From the cell containing the given text, extract its center point as [x, y] coordinate. 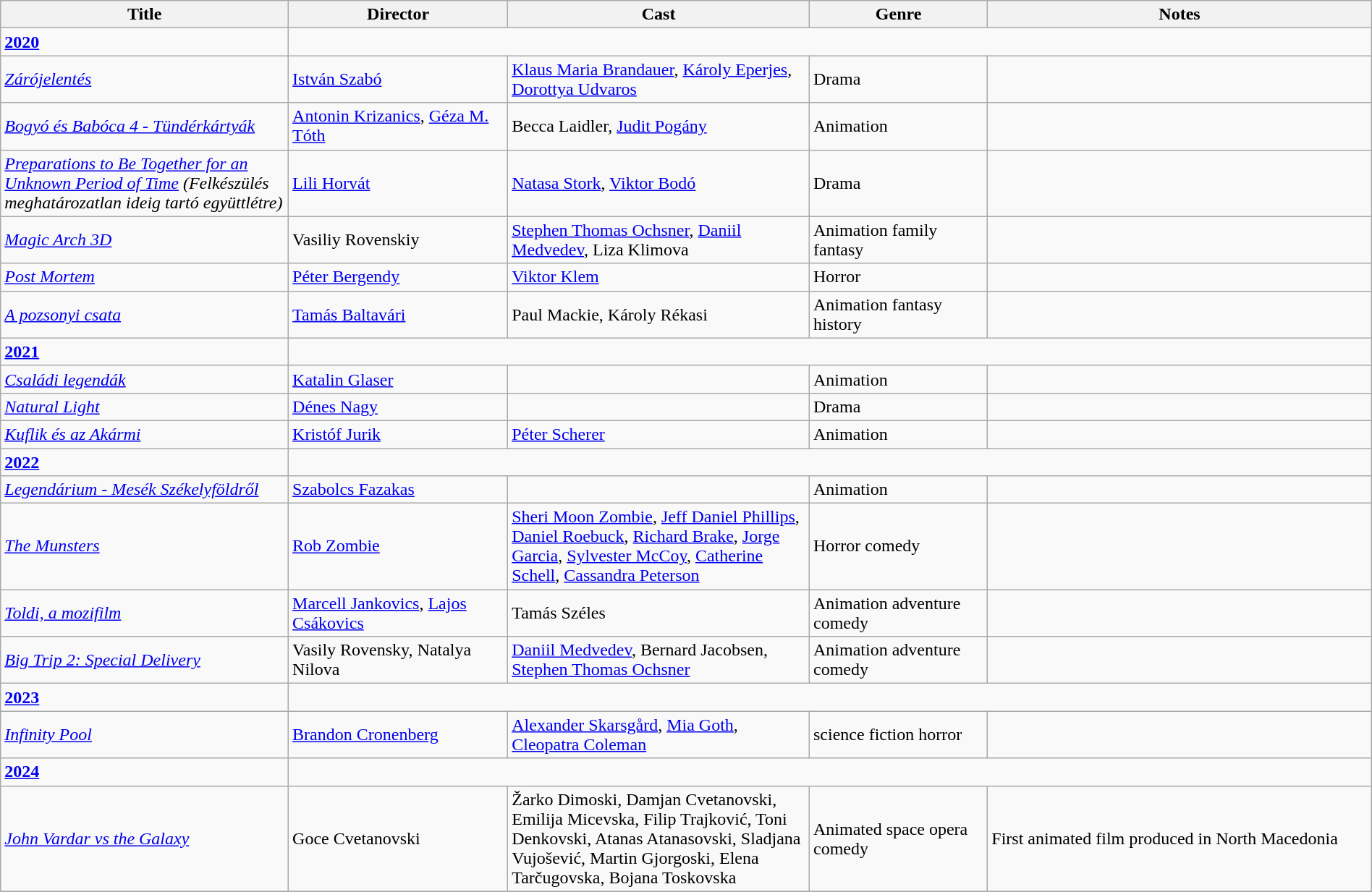
Big Trip 2: Special Delivery [145, 660]
Animation fantasy history [898, 314]
Director [398, 14]
Infinity Pool [145, 735]
Péter Scherer [659, 434]
A pozsonyi csata [145, 314]
Natural Light [145, 407]
2022 [145, 462]
Antonin Krizanics, Géza M. Tóth [398, 126]
Post Mortem [145, 277]
Preparations to Be Together for an Unknown Period of Time (Felkészülés meghatározatlan ideig tartó együttlétre) [145, 183]
Genre [898, 14]
Vasily Rovensky, Natalya Nilova [398, 660]
Kuflik és az Akármi [145, 434]
Marcell Jankovics, Lajos Csákovics [398, 613]
Bogyó és Babóca 4 - Tündérkártyák [145, 126]
Katalin Glaser [398, 379]
Stephen Thomas Ochsner, Daniil Medvedev, Liza Klimova [659, 240]
Vasiliy Rovenskiy [398, 240]
Toldi, a mozifilm [145, 613]
Tamás Baltavári [398, 314]
Horror comedy [898, 547]
Sheri Moon Zombie, Jeff Daniel Phillips, Daniel Roebuck, Richard Brake, Jorge Garcia, Sylvester McCoy, Catherine Schell, Cassandra Peterson [659, 547]
Alexander Skarsgård, Mia Goth, Cleopatra Coleman [659, 735]
Animated space opera comedy [898, 838]
Klaus Maria Brandauer, Károly Eperjes, Dorottya Udvaros [659, 80]
Notes [1180, 14]
Kristóf Jurik [398, 434]
Viktor Klem [659, 277]
2020 [145, 42]
Natasa Stork, Viktor Bodó [659, 183]
Péter Bergendy [398, 277]
science fiction horror [898, 735]
Családi legendák [145, 379]
Title [145, 14]
Animation family fantasy [898, 240]
2023 [145, 697]
Brandon Cronenberg [398, 735]
Tamás Széles [659, 613]
Rob Zombie [398, 547]
István Szabó [398, 80]
Paul Mackie, Károly Rékasi [659, 314]
Horror [898, 277]
Dénes Nagy [398, 407]
John Vardar vs the Galaxy [145, 838]
2021 [145, 352]
The Munsters [145, 547]
Lili Horvát [398, 183]
2024 [145, 772]
Daniil Medvedev, Bernard Jacobsen, Stephen Thomas Ochsner [659, 660]
Cast [659, 14]
First animated film produced in North Macedonia [1180, 838]
Legendárium - Mesék Székelyföldről [145, 490]
Becca Laidler, Judit Pogány [659, 126]
Szabolcs Fazakas [398, 490]
Magic Arch 3D [145, 240]
Goce Cvetanovski [398, 838]
Zárójelentés [145, 80]
